Output the (X, Y) coordinate of the center of the cell containing the given text.  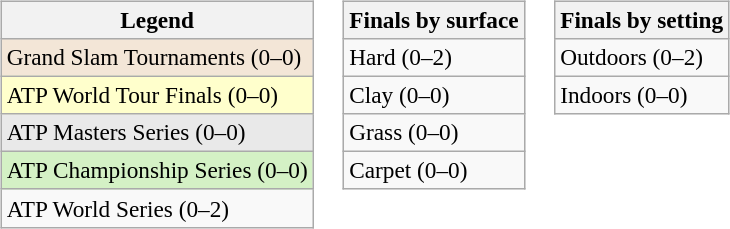
Grand Slam Tournaments (0–0) (157, 57)
Hard (0–2) (434, 57)
Outdoors (0–2) (642, 57)
Finals by surface (434, 20)
Grass (0–0) (434, 133)
ATP World Series (0–2) (157, 208)
ATP World Tour Finals (0–0) (157, 95)
Clay (0–0) (434, 95)
Legend (157, 20)
Indoors (0–0) (642, 95)
ATP Masters Series (0–0) (157, 133)
Carpet (0–0) (434, 171)
Finals by setting (642, 20)
ATP Championship Series (0–0) (157, 171)
